Locate the cell with the specified text and output its [X, Y] center coordinate. 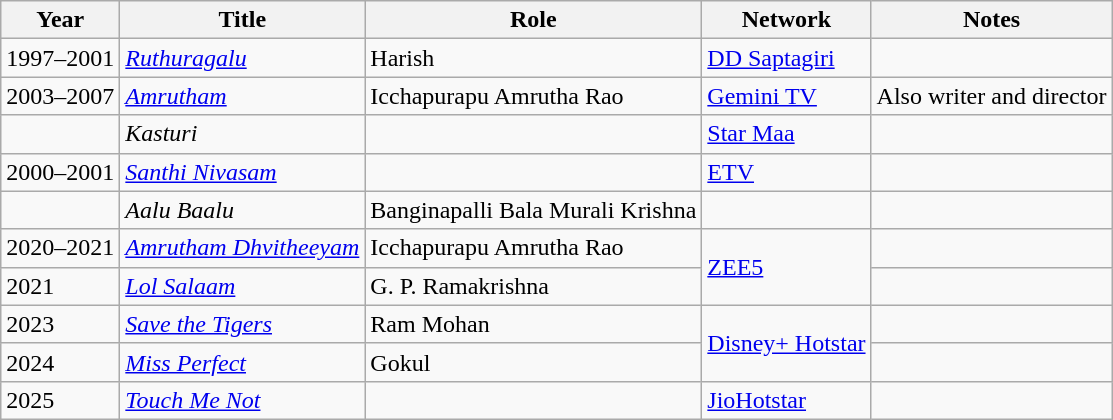
G. P. Ramakrishna [534, 286]
Year [60, 20]
2003–2007 [60, 96]
ETV [786, 172]
ZEE5 [786, 267]
DD Saptagiri [786, 58]
Gemini TV [786, 96]
Network [786, 20]
Notes [992, 20]
Lol Salaam [242, 286]
Amrutham [242, 96]
Role [534, 20]
2024 [60, 362]
Gokul [534, 362]
Title [242, 20]
2020–2021 [60, 248]
2023 [60, 324]
Harish [534, 58]
Kasturi [242, 134]
Touch Me Not [242, 400]
Save the Tigers [242, 324]
Star Maa [786, 134]
Santhi Nivasam [242, 172]
Ruthuragalu [242, 58]
2025 [60, 400]
2021 [60, 286]
2000–2001 [60, 172]
Aalu Baalu [242, 210]
1997–2001 [60, 58]
Miss Perfect [242, 362]
JioHotstar [786, 400]
Banginapalli Bala Murali Krishna [534, 210]
Disney+ Hotstar [786, 343]
Ram Mohan [534, 324]
Also writer and director [992, 96]
Amrutham Dhvitheeyam [242, 248]
